Identify which cell holds the provided text, then report its (x, y) central coordinate. 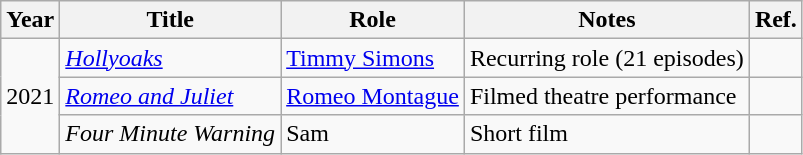
Romeo and Juliet (170, 96)
2021 (30, 96)
Title (170, 20)
Role (373, 20)
Recurring role (21 episodes) (606, 58)
Short film (606, 134)
Ref. (776, 20)
Notes (606, 20)
Hollyoaks (170, 58)
Sam (373, 134)
Year (30, 20)
Romeo Montague (373, 96)
Filmed theatre performance (606, 96)
Timmy Simons (373, 58)
Four Minute Warning (170, 134)
